Provide the (X, Y) coordinate of the cell's center where the given text is located.  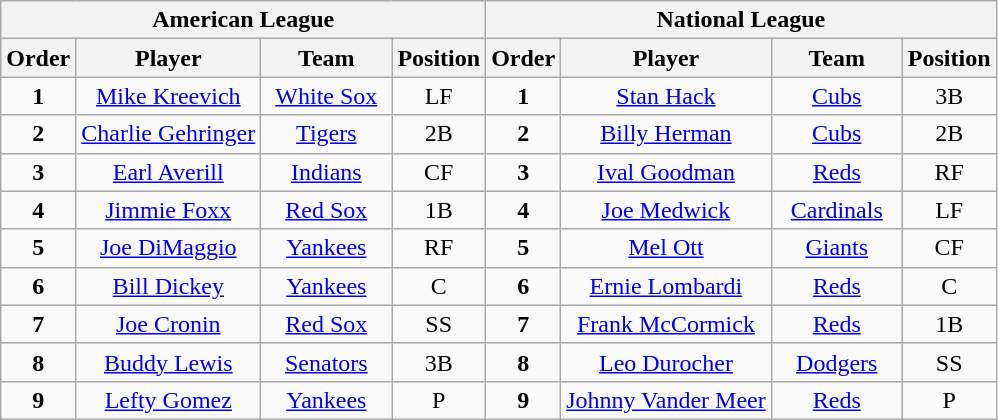
Dodgers (836, 362)
Jimmie Foxx (168, 210)
Joe Cronin (168, 324)
Senators (326, 362)
Ernie Lombardi (666, 286)
Joe Medwick (666, 210)
Earl Averill (168, 172)
Tigers (326, 134)
Lefty Gomez (168, 400)
Leo Durocher (666, 362)
Mike Kreevich (168, 96)
American League (244, 20)
Charlie Gehringer (168, 134)
Giants (836, 248)
Mel Ott (666, 248)
Frank McCormick (666, 324)
Ival Goodman (666, 172)
White Sox (326, 96)
Indians (326, 172)
Bill Dickey (168, 286)
Stan Hack (666, 96)
National League (741, 20)
Joe DiMaggio (168, 248)
Cardinals (836, 210)
Billy Herman (666, 134)
Buddy Lewis (168, 362)
Johnny Vander Meer (666, 400)
